Detect which cell encompasses the target text, then output its (x, y) center coordinate. 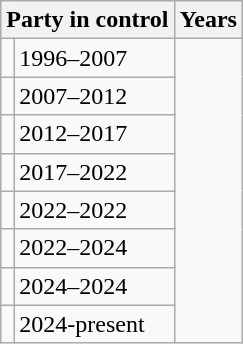
Party in control (88, 20)
2012–2017 (94, 134)
2017–2022 (94, 172)
2024-present (94, 324)
2024–2024 (94, 286)
1996–2007 (94, 58)
2022–2024 (94, 248)
2022–2022 (94, 210)
Years (208, 20)
2007–2012 (94, 96)
